Search for the cell housing the specified text and yield its [X, Y] center coordinate. 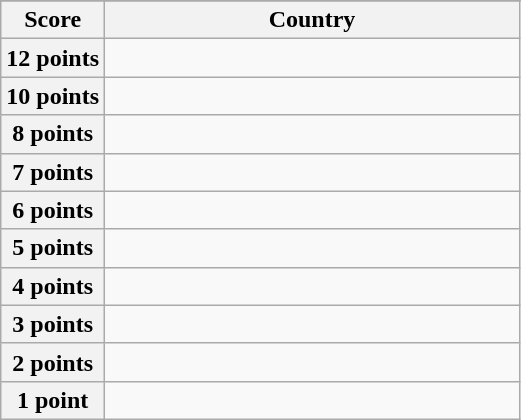
1 point [53, 400]
4 points [53, 286]
Country [312, 20]
Score [53, 20]
12 points [53, 58]
10 points [53, 96]
2 points [53, 362]
8 points [53, 134]
5 points [53, 248]
7 points [53, 172]
6 points [53, 210]
3 points [53, 324]
